Detect which cell encompasses the target text, then output its (x, y) center coordinate. 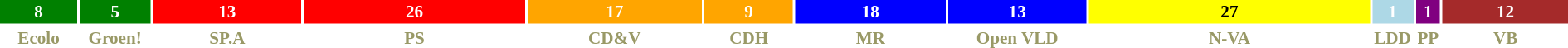
12 (1505, 12)
27 (1230, 12)
17 (614, 12)
18 (870, 12)
8 (38, 12)
26 (415, 12)
9 (748, 12)
5 (114, 12)
